Locate the cell with the specified text and output its [x, y] center coordinate. 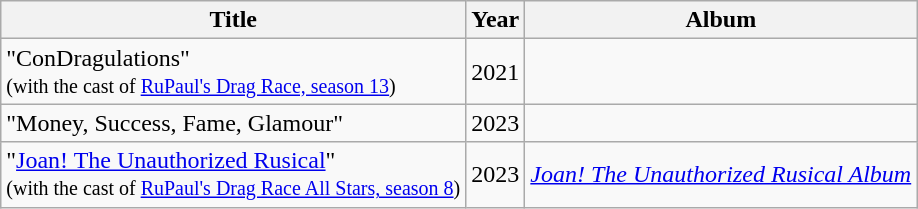
Joan! The Unauthorized Rusical Album [721, 174]
Year [496, 20]
Album [721, 20]
"Joan! The Unauthorized Rusical"(with the cast of RuPaul's Drag Race All Stars, season 8) [234, 174]
2021 [496, 72]
Title [234, 20]
"ConDragulations"(with the cast of RuPaul's Drag Race, season 13) [234, 72]
"Money, Success, Fame, Glamour" [234, 123]
